Scan for the cell matching the given text and deliver its (x, y) coordinate at center. 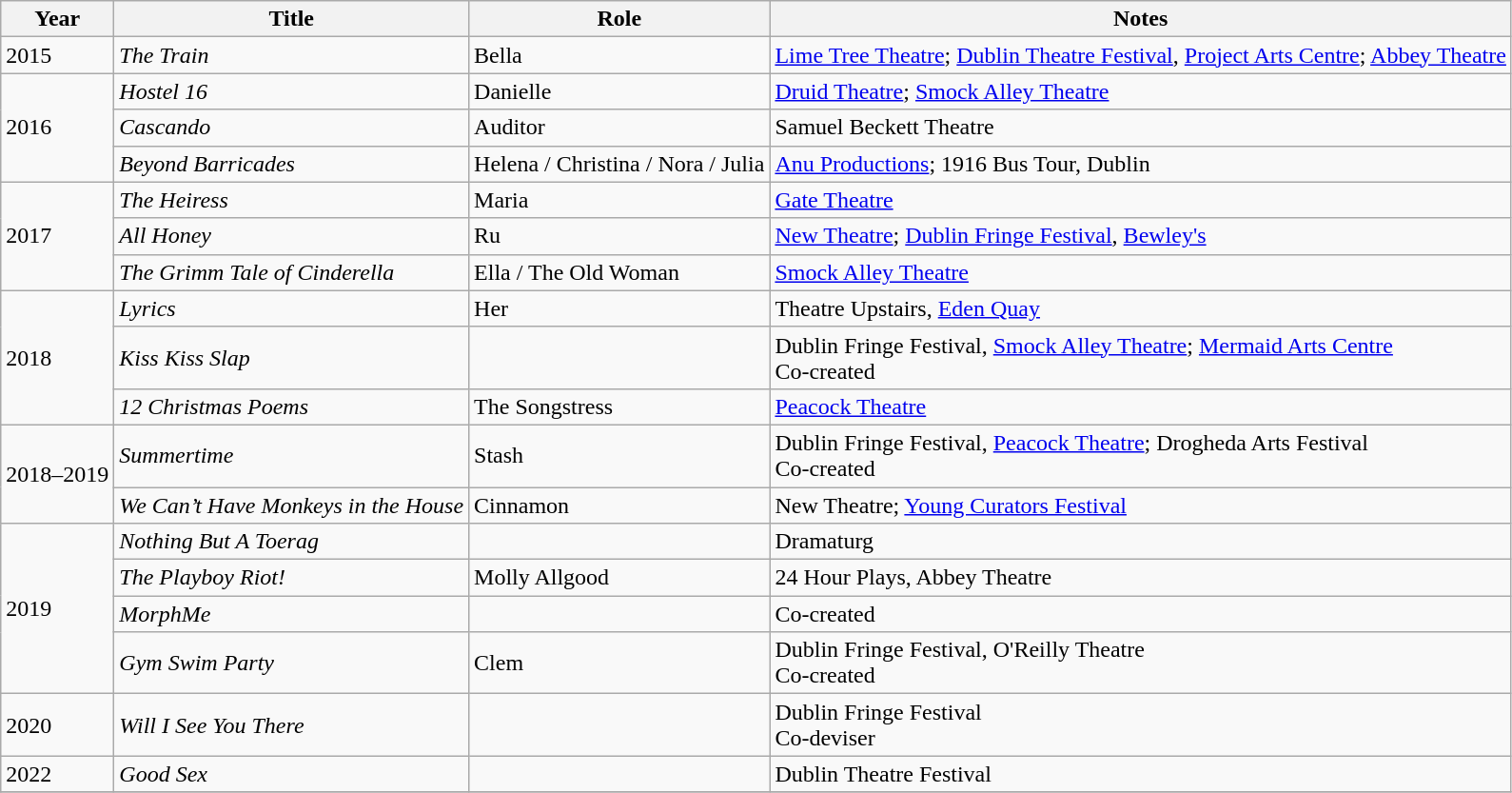
Danielle (619, 91)
The Train (291, 55)
Cinnamon (619, 506)
Her (619, 308)
2019 (57, 609)
2017 (57, 236)
New Theatre; Young Curators Festival (1141, 506)
Ella / The Old Woman (619, 272)
Co-created (1141, 614)
Molly Allgood (619, 578)
2015 (57, 55)
Gate Theatre (1141, 200)
2018–2019 (57, 474)
Auditor (619, 128)
We Can’t Have Monkeys in the House (291, 506)
Role (619, 19)
All Honey (291, 236)
The Grimm Tale of Cinderella (291, 272)
Will I See You There (291, 725)
The Heiress (291, 200)
Dramaturg (1141, 542)
Maria (619, 200)
Cascando (291, 128)
Summertime (291, 455)
New Theatre; Dublin Fringe Festival, Bewley's (1141, 236)
Dublin Theatre Festival (1141, 774)
Hostel 16 (291, 91)
Good Sex (291, 774)
Lyrics (291, 308)
The Songstress (619, 406)
Peacock Theatre (1141, 406)
Theatre Upstairs, Eden Quay (1141, 308)
Dublin Fringe Festival, Smock Alley Theatre; Mermaid Arts CentreCo-created (1141, 358)
Kiss Kiss Slap (291, 358)
Title (291, 19)
Dublin Fringe Festival, Peacock Theatre; Drogheda Arts FestivalCo-created (1141, 455)
12 Christmas Poems (291, 406)
Stash (619, 455)
Notes (1141, 19)
Helena / Christina / Nora / Julia (619, 164)
Gym Swim Party (291, 663)
Lime Tree Theatre; Dublin Theatre Festival, Project Arts Centre; Abbey Theatre (1141, 55)
Dublin Fringe FestivalCo-deviser (1141, 725)
24 Hour Plays, Abbey Theatre (1141, 578)
2018 (57, 358)
Druid Theatre; Smock Alley Theatre (1141, 91)
Beyond Barricades (291, 164)
Bella (619, 55)
The Playboy Riot! (291, 578)
2016 (57, 128)
Nothing But A Toerag (291, 542)
Samuel Beckett Theatre (1141, 128)
Anu Productions; 1916 Bus Tour, Dublin (1141, 164)
Ru (619, 236)
2022 (57, 774)
Smock Alley Theatre (1141, 272)
Year (57, 19)
Dublin Fringe Festival, O'Reilly TheatreCo-created (1141, 663)
Clem (619, 663)
2020 (57, 725)
MorphMe (291, 614)
